Scan for the cell matching the given text and deliver its (X, Y) coordinate at center. 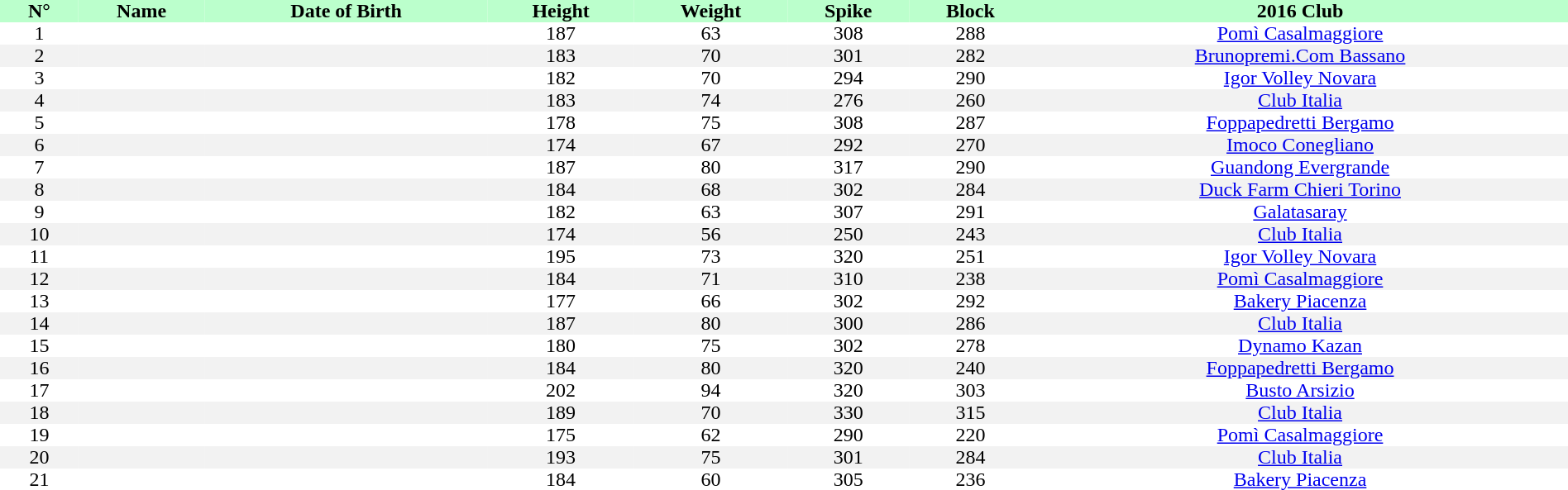
12 (40, 279)
94 (711, 390)
2016 Club (1300, 12)
2 (40, 56)
Date of Birth (346, 12)
4 (40, 101)
Busto Arsizio (1300, 390)
240 (971, 369)
56 (711, 235)
Weight (711, 12)
178 (561, 122)
Duck Farm Chieri Torino (1300, 190)
288 (971, 33)
20 (40, 458)
307 (849, 212)
Guandong Evergrande (1300, 167)
68 (711, 190)
Imoco Conegliano (1300, 145)
243 (971, 235)
189 (561, 413)
Height (561, 12)
270 (971, 145)
287 (971, 122)
250 (849, 235)
16 (40, 369)
8 (40, 190)
15 (40, 345)
175 (561, 435)
Name (142, 12)
10 (40, 235)
7 (40, 167)
193 (561, 458)
67 (711, 145)
14 (40, 324)
294 (849, 78)
66 (711, 301)
73 (711, 256)
18 (40, 413)
3 (40, 78)
286 (971, 324)
251 (971, 256)
330 (849, 413)
9 (40, 212)
238 (971, 279)
11 (40, 256)
6 (40, 145)
220 (971, 435)
260 (971, 101)
Galatasaray (1300, 212)
177 (561, 301)
276 (849, 101)
N° (40, 12)
Spike (849, 12)
19 (40, 435)
291 (971, 212)
74 (711, 101)
Dynamo Kazan (1300, 345)
278 (971, 345)
282 (971, 56)
Brunopremi.Com Bassano (1300, 56)
300 (849, 324)
315 (971, 413)
310 (849, 279)
17 (40, 390)
303 (971, 390)
5 (40, 122)
1 (40, 33)
180 (561, 345)
71 (711, 279)
195 (561, 256)
Bakery Piacenza (1300, 301)
317 (849, 167)
62 (711, 435)
202 (561, 390)
13 (40, 301)
Block (971, 12)
